Locate the cell with the specified text and output its [X, Y] center coordinate. 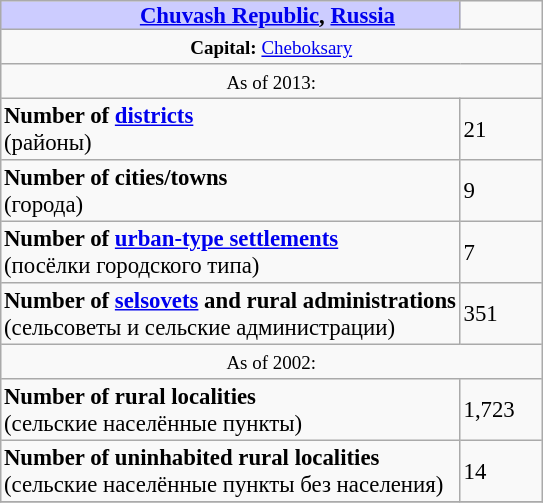
1,723 [501, 410]
14 [501, 471]
As of 2002: [271, 361]
9 [501, 191]
Number of cities/towns(города) [230, 191]
7 [501, 252]
Number of selsovets and rural administrations(сельсоветы и сельские администрации) [230, 314]
Chuvash Republic, Russia [230, 15]
Number of uninhabited rural localities(сельские населённые пункты без населения) [230, 471]
Number of urban-type settlements(посёлки городского типа) [230, 252]
Number of districts(районы) [230, 129]
Capital: Cheboksary [271, 46]
351 [501, 314]
Number of rural localities(сельские населённые пункты) [230, 410]
As of 2013: [271, 81]
21 [501, 129]
